For the text-containing cell, return its midpoint in [X, Y] coordinate format. 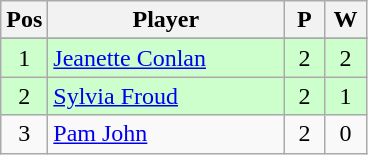
3 [24, 134]
P [304, 20]
Player [166, 20]
0 [346, 134]
Jeanette Conlan [166, 58]
Pam John [166, 134]
Pos [24, 20]
W [346, 20]
Sylvia Froud [166, 96]
